For the text-containing cell, return its midpoint in [x, y] coordinate format. 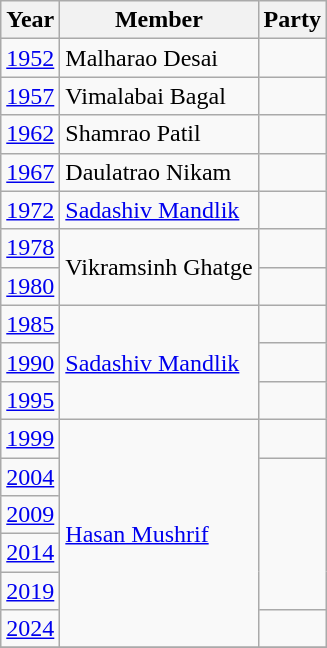
Vikramsinh Ghatge [159, 267]
2024 [30, 629]
1978 [30, 248]
2014 [30, 553]
1952 [30, 58]
2019 [30, 591]
1972 [30, 210]
2009 [30, 515]
Shamrao Patil [159, 134]
1962 [30, 134]
1990 [30, 362]
Hasan Mushrif [159, 533]
1967 [30, 172]
Malharao Desai [159, 58]
Daulatrao Nikam [159, 172]
Member [159, 20]
2004 [30, 477]
1999 [30, 438]
1957 [30, 96]
1995 [30, 400]
Year [30, 20]
1985 [30, 324]
Vimalabai Bagal [159, 96]
Party [292, 20]
1980 [30, 286]
